Search for the cell housing the specified text and yield its (x, y) center coordinate. 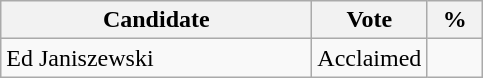
Ed Janiszewski (156, 58)
Vote (370, 20)
Candidate (156, 20)
% (455, 20)
Acclaimed (370, 58)
